Detect which cell encompasses the target text, then output its (x, y) center coordinate. 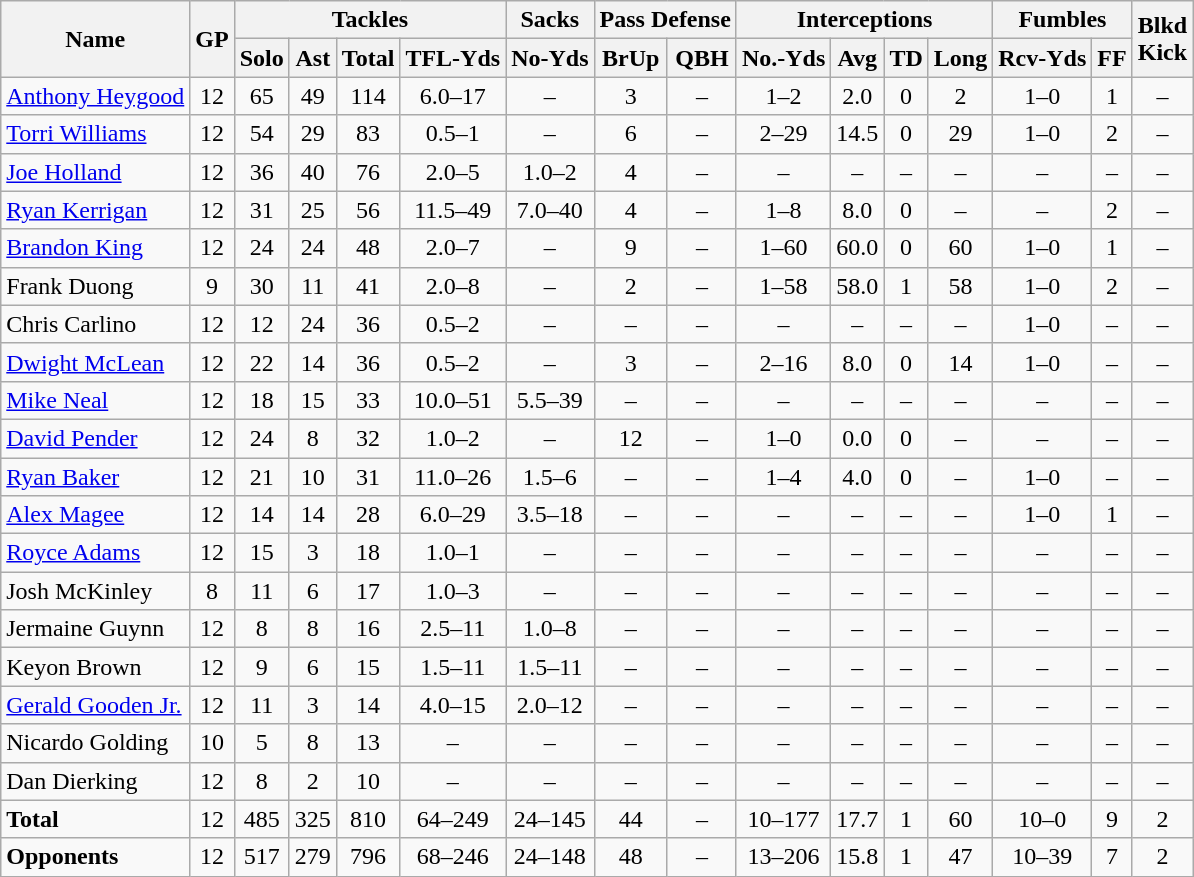
1.0–1 (453, 553)
David Pender (96, 438)
13 (368, 743)
Alex Magee (96, 515)
64–249 (453, 819)
BrUp (630, 58)
Fumbles (1062, 20)
83 (368, 134)
Joe Holland (96, 172)
GP (212, 39)
30 (262, 286)
54 (262, 134)
114 (368, 96)
25 (312, 210)
2.0–7 (453, 248)
1.0–8 (550, 629)
Frank Duong (96, 286)
22 (262, 362)
28 (368, 515)
1–8 (783, 210)
1–2 (783, 96)
TFL-Yds (453, 58)
Gerald Gooden Jr. (96, 705)
279 (312, 857)
60.0 (858, 248)
Tackles (370, 20)
TD (906, 58)
2.0–12 (550, 705)
Mike Neal (96, 400)
1.0–3 (453, 591)
325 (312, 819)
517 (262, 857)
Long (960, 58)
Dwight McLean (96, 362)
810 (368, 819)
15.8 (858, 857)
BlkdKick (1162, 39)
Dan Dierking (96, 781)
65 (262, 96)
6.0–29 (453, 515)
0.5–1 (453, 134)
1.5–6 (550, 477)
2–16 (783, 362)
32 (368, 438)
17 (368, 591)
41 (368, 286)
Jermaine Guynn (96, 629)
796 (368, 857)
24–145 (550, 819)
Avg (858, 58)
11.5–49 (453, 210)
10–177 (783, 819)
485 (262, 819)
Sacks (550, 20)
7 (1112, 857)
2.0–5 (453, 172)
44 (630, 819)
Rcv-Yds (1042, 58)
14.5 (858, 134)
56 (368, 210)
Name (96, 39)
68–246 (453, 857)
Ryan Kerrigan (96, 210)
2.5–11 (453, 629)
QBH (702, 58)
1–60 (783, 248)
0.0 (858, 438)
58 (960, 286)
Pass Defense (665, 20)
11.0–26 (453, 477)
3.5–18 (550, 515)
5.5–39 (550, 400)
76 (368, 172)
4.0–15 (453, 705)
2.0–8 (453, 286)
33 (368, 400)
Josh McKinley (96, 591)
Anthony Heygood (96, 96)
17.7 (858, 819)
16 (368, 629)
5 (262, 743)
No-Yds (550, 58)
6.0–17 (453, 96)
4.0 (858, 477)
49 (312, 96)
Royce Adams (96, 553)
1–58 (783, 286)
13–206 (783, 857)
Brandon King (96, 248)
10–39 (1042, 857)
1–4 (783, 477)
No.-Yds (783, 58)
Torri Williams (96, 134)
2.0 (858, 96)
10.0–51 (453, 400)
Solo (262, 58)
Ryan Baker (96, 477)
Ast (312, 58)
47 (960, 857)
2–29 (783, 134)
10–0 (1042, 819)
FF (1112, 58)
24–148 (550, 857)
Nicardo Golding (96, 743)
Interceptions (864, 20)
Chris Carlino (96, 324)
Keyon Brown (96, 667)
40 (312, 172)
21 (262, 477)
58.0 (858, 286)
Opponents (96, 857)
7.0–40 (550, 210)
